Return the (x, y) coordinate for the center point of the cell that contains the specified text.  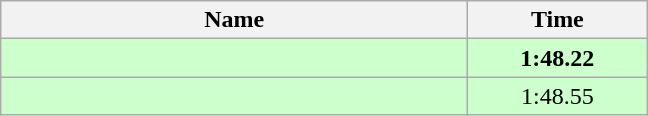
1:48.22 (558, 58)
Name (234, 20)
Time (558, 20)
1:48.55 (558, 96)
